Pinpoint the cell where the given text exists, returning its (X, Y) midpoint coordinate. 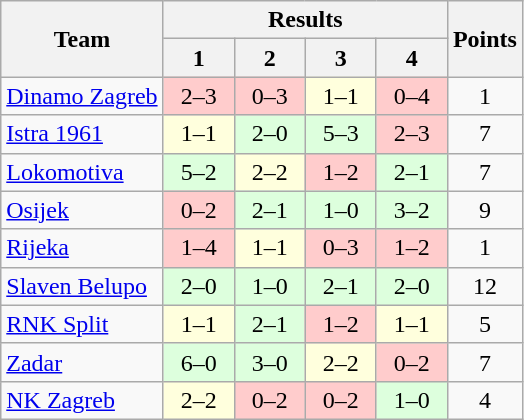
Osijek (82, 210)
6–0 (198, 362)
9 (484, 210)
NK Zagreb (82, 400)
Lokomotiva (82, 172)
3 (340, 58)
Points (484, 39)
5 (484, 324)
12 (484, 286)
RNK Split (82, 324)
3–2 (412, 210)
Dinamo Zagreb (82, 96)
5–3 (340, 134)
0–4 (412, 96)
5–2 (198, 172)
2 (270, 58)
1–4 (198, 248)
Results (305, 20)
Rijeka (82, 248)
Team (82, 39)
Slaven Belupo (82, 286)
Istra 1961 (82, 134)
3–0 (270, 362)
Zadar (82, 362)
